Scan for the cell matching the given text and deliver its (X, Y) coordinate at center. 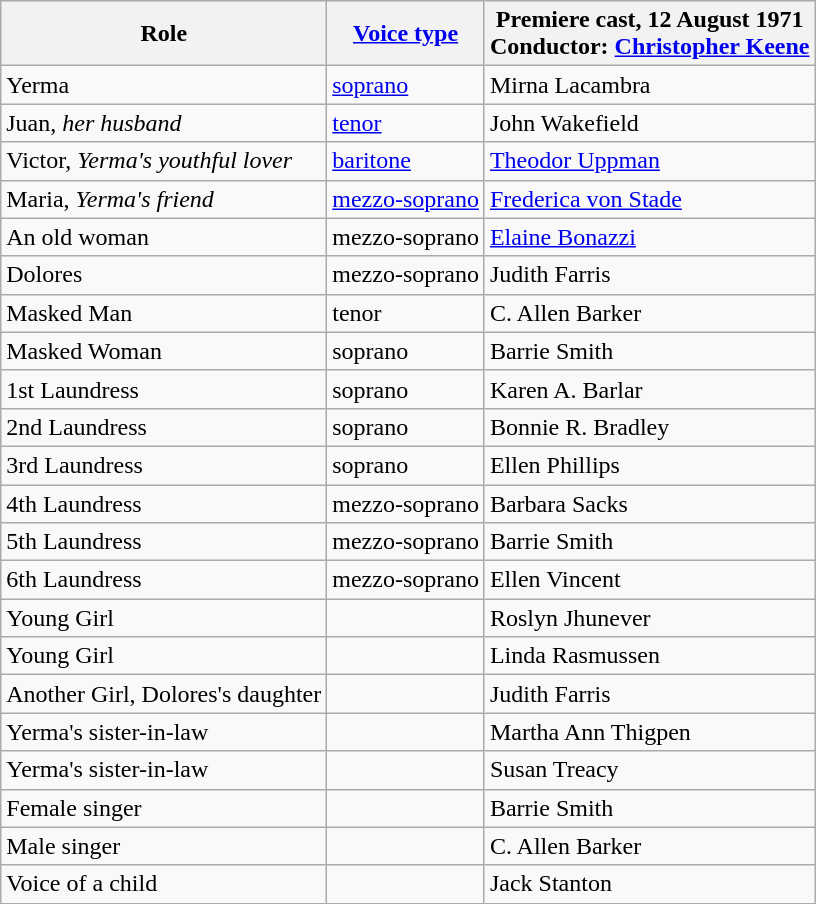
Maria, Yerma's friend (164, 199)
John Wakefield (650, 123)
Voice of a child (164, 884)
6th Laundress (164, 580)
An old woman (164, 237)
Male singer (164, 846)
Karen A. Barlar (650, 389)
2nd Laundress (164, 427)
Roslyn Jhunever (650, 618)
Dolores (164, 275)
Jack Stanton (650, 884)
Ellen Phillips (650, 465)
Theodor Uppman (650, 161)
Female singer (164, 808)
Martha Ann Thigpen (650, 732)
4th Laundress (164, 503)
Linda Rasmussen (650, 656)
Elaine Bonazzi (650, 237)
Juan, her husband (164, 123)
Victor, Yerma's youthful lover (164, 161)
Masked Man (164, 313)
5th Laundress (164, 542)
Role (164, 34)
Frederica von Stade (650, 199)
Masked Woman (164, 351)
Barbara Sacks (650, 503)
Premiere cast, 12 August 1971Conductor: Christopher Keene (650, 34)
Ellen Vincent (650, 580)
Voice type (406, 34)
Susan Treacy (650, 770)
baritone (406, 161)
Mirna Lacambra (650, 85)
3rd Laundress (164, 465)
Another Girl, Dolores's daughter (164, 694)
Bonnie R. Bradley (650, 427)
Yerma (164, 85)
1st Laundress (164, 389)
